Determine the [x, y] coordinate at the center of the cell enclosing the given text.  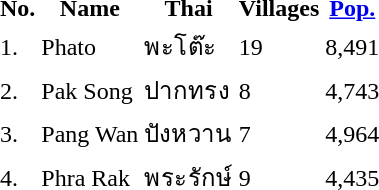
พะโต๊ะ [189, 46]
ปากทรง [189, 90]
19 [278, 46]
8 [278, 90]
7 [278, 134]
Phato [90, 46]
Pang Wan [90, 134]
Pak Song [90, 90]
ปังหวาน [189, 134]
